For the text-containing cell, return its midpoint in [X, Y] coordinate format. 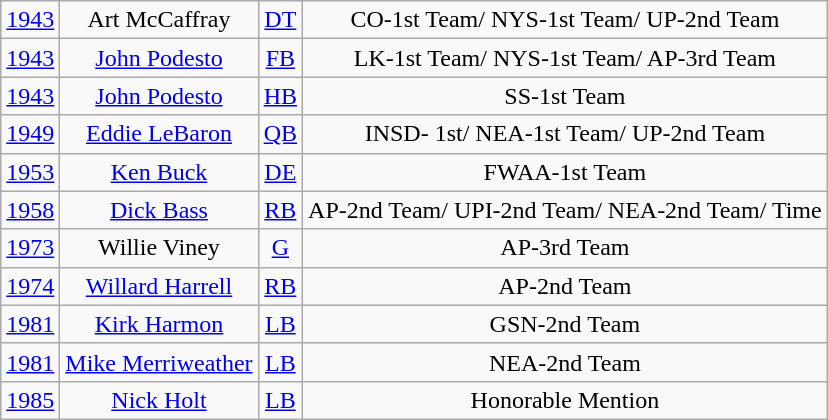
LK-1st Team/ NYS-1st Team/ AP-3rd Team [566, 58]
DE [280, 172]
Honorable Mention [566, 400]
Mike Merriweather [159, 362]
Willie Viney [159, 248]
GSN-2nd Team [566, 324]
Dick Bass [159, 210]
FWAA-1st Team [566, 172]
INSD- 1st/ NEA-1st Team/ UP-2nd Team [566, 134]
Nick Holt [159, 400]
Eddie LeBaron [159, 134]
DT [280, 20]
1949 [30, 134]
QB [280, 134]
Kirk Harmon [159, 324]
SS-1st Team [566, 96]
FB [280, 58]
1974 [30, 286]
AP-2nd Team [566, 286]
1953 [30, 172]
1958 [30, 210]
AP-3rd Team [566, 248]
HB [280, 96]
AP-2nd Team/ UPI-2nd Team/ NEA-2nd Team/ Time [566, 210]
CO-1st Team/ NYS-1st Team/ UP-2nd Team [566, 20]
Art McCaffray [159, 20]
1973 [30, 248]
Willard Harrell [159, 286]
Ken Buck [159, 172]
1985 [30, 400]
G [280, 248]
NEA-2nd Team [566, 362]
